Identify which cell holds the provided text, then report its (X, Y) central coordinate. 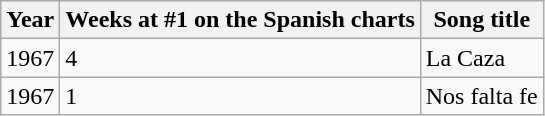
4 (240, 58)
Year (30, 20)
La Caza (482, 58)
Nos falta fe (482, 96)
Weeks at #1 on the Spanish charts (240, 20)
1 (240, 96)
Song title (482, 20)
